For the text-containing cell, return its midpoint in (x, y) coordinate format. 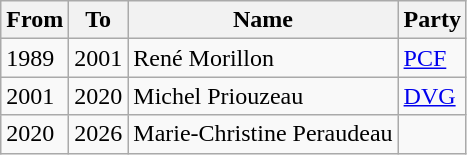
To (98, 20)
2026 (98, 134)
Marie-Christine Peraudeau (263, 134)
Michel Priouzeau (263, 96)
PCF (432, 58)
René Morillon (263, 58)
From (35, 20)
DVG (432, 96)
1989 (35, 58)
Party (432, 20)
Name (263, 20)
